Output the [X, Y] coordinate of the center of the cell containing the given text.  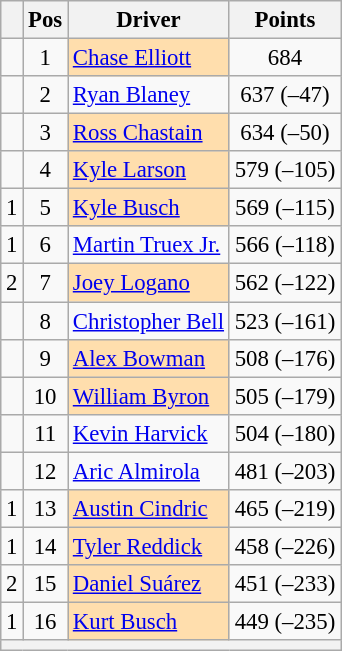
569 (–115) [284, 208]
579 (–105) [284, 170]
Kevin Harvick [149, 433]
634 (–50) [284, 133]
Driver [149, 20]
Ross Chastain [149, 133]
Alex Bowman [149, 358]
Martin Truex Jr. [149, 245]
9 [46, 358]
508 (–176) [284, 358]
Daniel Suárez [149, 584]
465 (–219) [284, 509]
566 (–118) [284, 245]
10 [46, 396]
458 (–226) [284, 546]
Chase Elliott [149, 58]
504 (–180) [284, 433]
Pos [46, 20]
637 (–47) [284, 95]
13 [46, 509]
14 [46, 546]
William Byron [149, 396]
562 (–122) [284, 283]
7 [46, 283]
523 (–161) [284, 321]
15 [46, 584]
Kyle Busch [149, 208]
Austin Cindric [149, 509]
451 (–233) [284, 584]
684 [284, 58]
Christopher Bell [149, 321]
481 (–203) [284, 471]
505 (–179) [284, 396]
Ryan Blaney [149, 95]
11 [46, 433]
4 [46, 170]
6 [46, 245]
449 (–235) [284, 621]
Kyle Larson [149, 170]
Points [284, 20]
Kurt Busch [149, 621]
Joey Logano [149, 283]
16 [46, 621]
8 [46, 321]
Tyler Reddick [149, 546]
Aric Almirola [149, 471]
5 [46, 208]
12 [46, 471]
3 [46, 133]
